Find where the given text appears and provide that cell's center as [X, Y] coordinate. 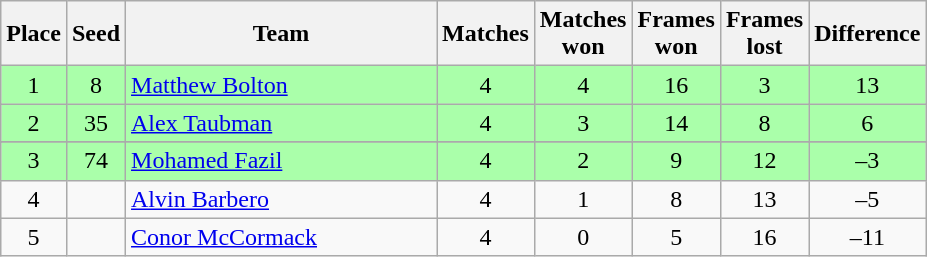
Mohamed Fazil [282, 161]
–5 [868, 199]
Place [34, 34]
Frames won [676, 34]
–3 [868, 161]
0 [583, 237]
Team [282, 34]
12 [764, 161]
Matthew Bolton [282, 85]
35 [96, 123]
–11 [868, 237]
Conor McCormack [282, 237]
6 [868, 123]
Difference [868, 34]
9 [676, 161]
Alex Taubman [282, 123]
Seed [96, 34]
74 [96, 161]
Alvin Barbero [282, 199]
14 [676, 123]
Frames lost [764, 34]
Matches [486, 34]
Matches won [583, 34]
